Extract the (x, y) coordinate from the center of the cell holding the provided text.  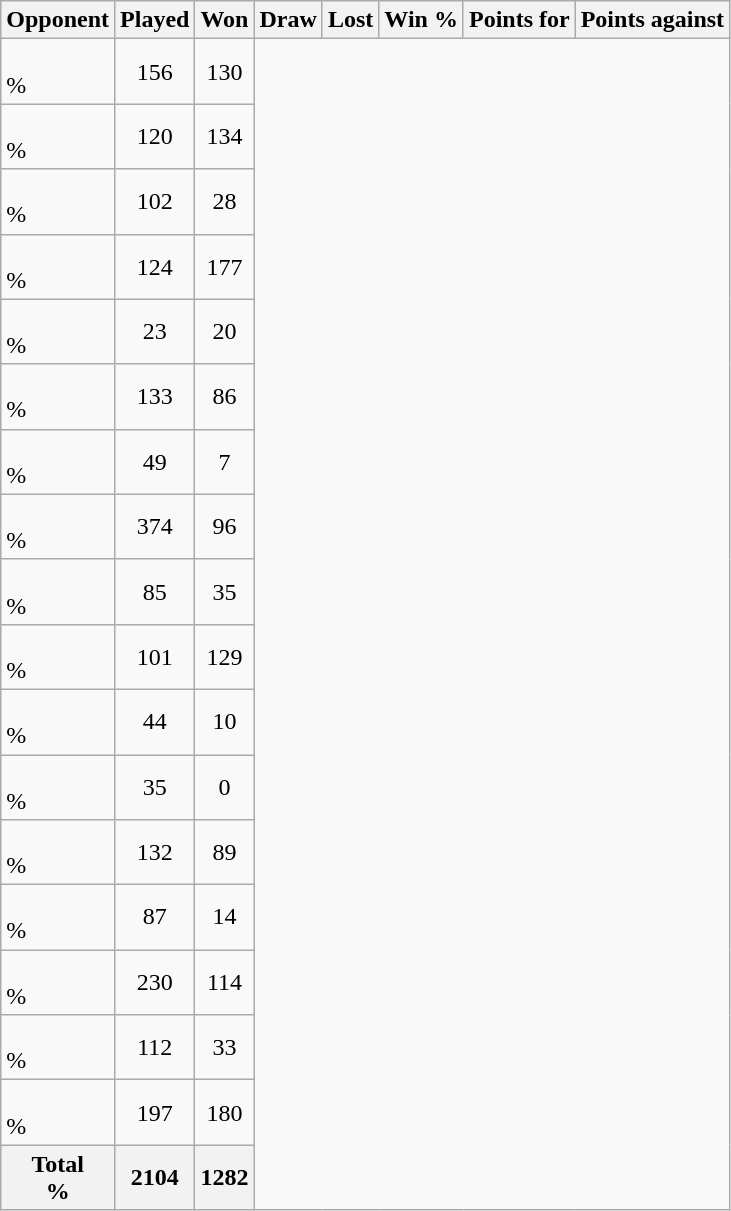
374 (155, 526)
86 (224, 396)
230 (155, 982)
Lost (350, 20)
Opponent (58, 20)
197 (155, 1112)
132 (155, 852)
0 (224, 786)
180 (224, 1112)
Total% (58, 1178)
1282 (224, 1178)
120 (155, 136)
112 (155, 1048)
177 (224, 266)
44 (155, 722)
114 (224, 982)
23 (155, 332)
33 (224, 1048)
Played (155, 20)
130 (224, 72)
10 (224, 722)
102 (155, 202)
124 (155, 266)
101 (155, 656)
14 (224, 918)
133 (155, 396)
156 (155, 72)
Draw (288, 20)
129 (224, 656)
20 (224, 332)
28 (224, 202)
134 (224, 136)
89 (224, 852)
7 (224, 462)
Won (224, 20)
85 (155, 592)
Win % (422, 20)
2104 (155, 1178)
96 (224, 526)
87 (155, 918)
Points against (652, 20)
Points for (519, 20)
49 (155, 462)
